Output the (X, Y) coordinate of the center of the cell containing the given text.  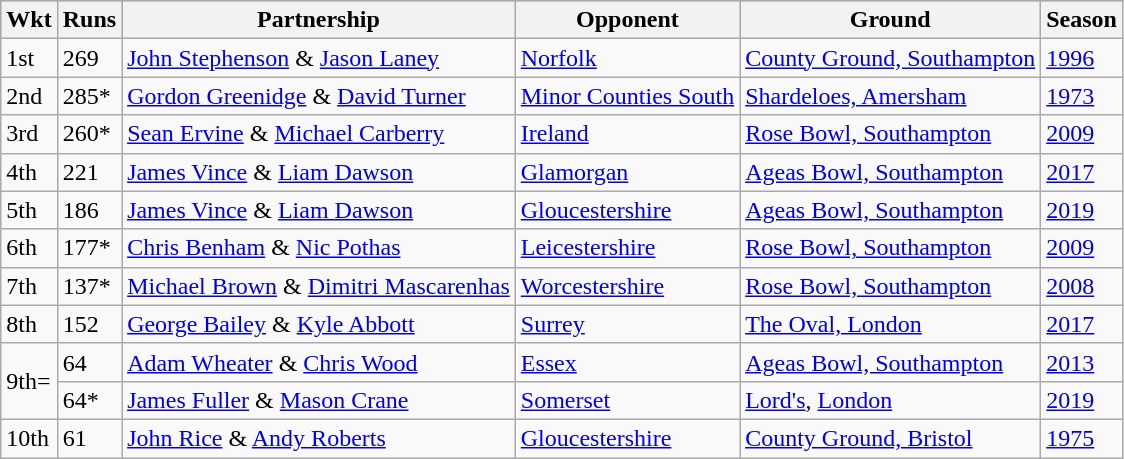
Norfolk (627, 58)
Season (1082, 20)
Runs (89, 20)
George Bailey & Kyle Abbott (319, 324)
9th= (29, 381)
3rd (29, 134)
61 (89, 438)
Ireland (627, 134)
Ground (890, 20)
1996 (1082, 58)
2008 (1082, 286)
Chris Benham & Nic Pothas (319, 248)
2nd (29, 96)
Partnership (319, 20)
The Oval, London (890, 324)
Adam Wheater & Chris Wood (319, 362)
7th (29, 286)
152 (89, 324)
Lord's, London (890, 400)
285* (89, 96)
6th (29, 248)
64* (89, 400)
Minor Counties South (627, 96)
John Rice & Andy Roberts (319, 438)
1973 (1082, 96)
1st (29, 58)
Somerset (627, 400)
260* (89, 134)
Leicestershire (627, 248)
64 (89, 362)
5th (29, 210)
Sean Ervine & Michael Carberry (319, 134)
8th (29, 324)
Shardeloes, Amersham (890, 96)
Wkt (29, 20)
1975 (1082, 438)
County Ground, Southampton (890, 58)
Gordon Greenidge & David Turner (319, 96)
Worcestershire (627, 286)
2013 (1082, 362)
Essex (627, 362)
186 (89, 210)
Glamorgan (627, 172)
10th (29, 438)
Opponent (627, 20)
177* (89, 248)
Michael Brown & Dimitri Mascarenhas (319, 286)
James Fuller & Mason Crane (319, 400)
221 (89, 172)
4th (29, 172)
269 (89, 58)
Surrey (627, 324)
137* (89, 286)
County Ground, Bristol (890, 438)
John Stephenson & Jason Laney (319, 58)
